Output the [X, Y] coordinate of the center of the cell containing the given text.  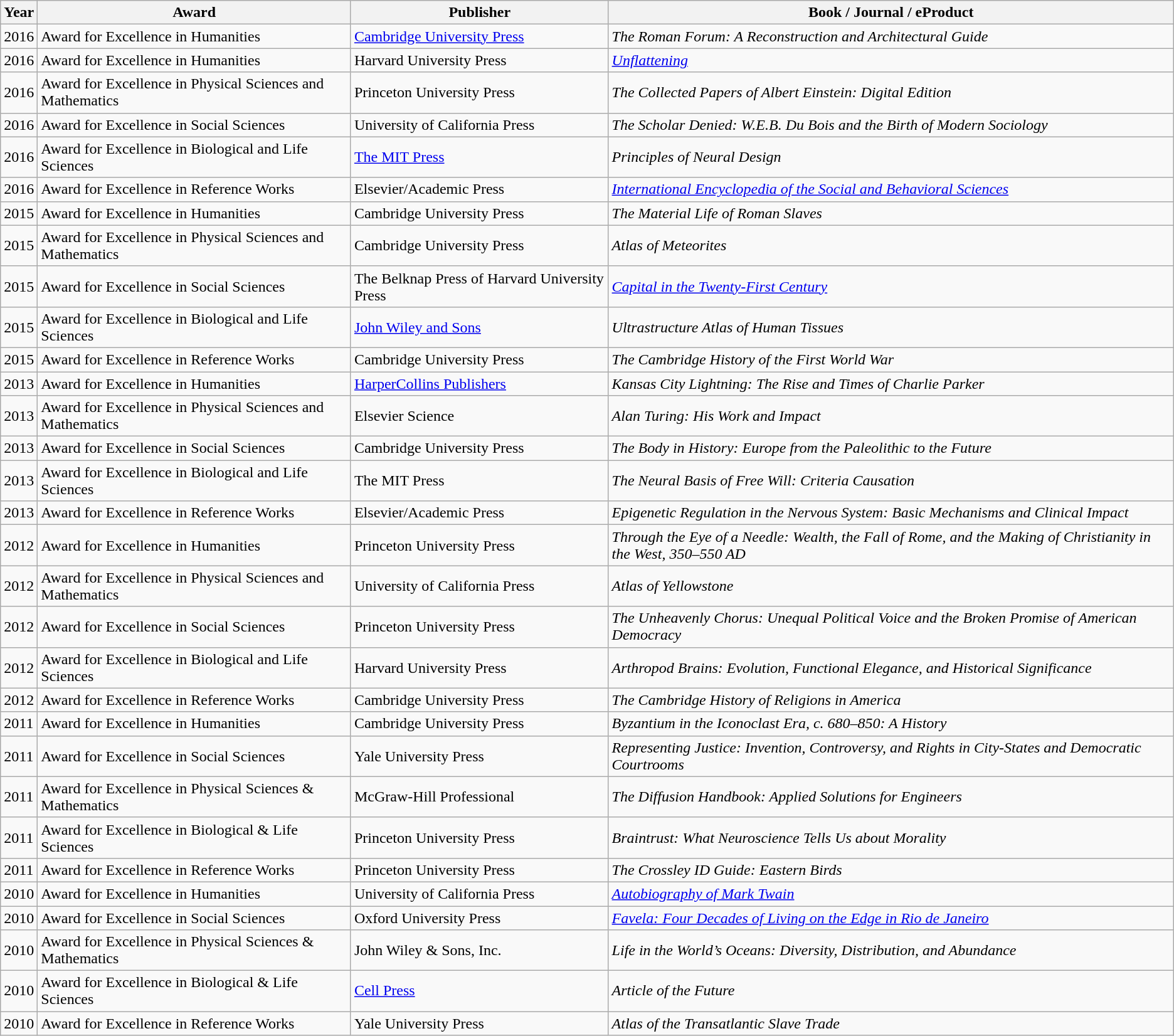
Oxford University Press [479, 917]
Unflattening [891, 60]
The Unheavenly Chorus: Unequal Political Voice and the Broken Promise of American Democracy [891, 627]
The Crossley ID Guide: Eastern Birds [891, 870]
John Wiley & Sons, Inc. [479, 951]
The Belknap Press of Harvard University Press [479, 286]
McGraw-Hill Professional [479, 796]
Arthropod Brains: Evolution, Functional Elegance, and Historical Significance [891, 667]
Braintrust: What Neuroscience Tells Us about Morality [891, 838]
Cell Press [479, 991]
Life in the World’s Oceans: Diversity, Distribution, and Abundance [891, 951]
The Cambridge History of Religions in America [891, 700]
Alan Turing: His Work and Impact [891, 416]
The Diffusion Handbook: Applied Solutions for Engineers [891, 796]
Atlas of Meteorites [891, 246]
Favela: Four Decades of Living on the Edge in Rio de Janeiro [891, 917]
Award [194, 13]
Atlas of Yellowstone [891, 586]
Year [19, 13]
The Neural Basis of Free Will: Criteria Causation [891, 480]
Byzantium in the Iconoclast Era, c. 680–850: A History [891, 724]
Through the Eye of a Needle: Wealth, the Fall of Rome, and the Making of Christianity in the West, 350–550 AD [891, 546]
The Collected Papers of Albert Einstein: Digital Edition [891, 93]
Representing Justice: Invention, Controversy, and Rights in City-States and Democratic Courtrooms [891, 756]
Principles of Neural Design [891, 157]
Publisher [479, 13]
Autobiography of Mark Twain [891, 894]
Atlas of the Transatlantic Slave Trade [891, 1023]
The Scholar Denied: W.E.B. Du Bois and the Birth of Modern Sociology [891, 125]
Book / Journal / eProduct [891, 13]
Kansas City Lightning: The Rise and Times of Charlie Parker [891, 383]
The Material Life of Roman Slaves [891, 213]
The Body in History: Europe from the Paleolithic to the Future [891, 448]
Elsevier Science [479, 416]
Article of the Future [891, 991]
Epigenetic Regulation in the Nervous System: Basic Mechanisms and Clinical Impact [891, 513]
The Cambridge History of the First World War [891, 359]
John Wiley and Sons [479, 327]
International Encyclopedia of the Social and Behavioral Sciences [891, 189]
The Roman Forum: A Reconstruction and Architectural Guide [891, 36]
Ultrastructure Atlas of Human Tissues [891, 327]
Capital in the Twenty-First Century [891, 286]
HarperCollins Publishers [479, 383]
